Locate the cell with the specified text and output its (X, Y) center coordinate. 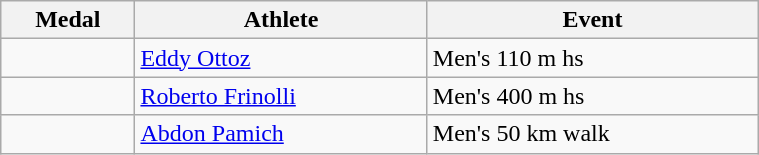
Roberto Frinolli (281, 96)
Men's 400 m hs (592, 96)
Men's 50 km walk (592, 134)
Medal (68, 20)
Athlete (281, 20)
Abdon Pamich (281, 134)
Men's 110 m hs (592, 58)
Event (592, 20)
Eddy Ottoz (281, 58)
